Capture the cell that displays the provided text and extract its (x, y) central coordinate. 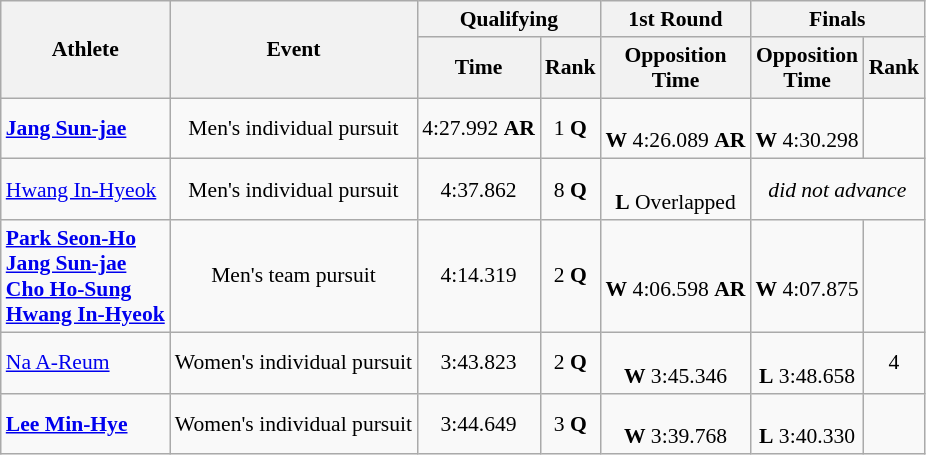
1st Round (676, 19)
4:27.992 AR (478, 128)
L 3:40.330 (806, 424)
Finals (837, 19)
Hwang In-Hyeok (86, 190)
W 3:39.768 (676, 424)
Jang Sun-jae (86, 128)
Na A-Reum (86, 362)
1 Q (570, 128)
Event (294, 50)
3 Q (570, 424)
L 3:48.658 (806, 362)
did not advance (837, 190)
Men's team pursuit (294, 276)
Lee Min-Hye (86, 424)
4:37.862 (478, 190)
Athlete (86, 50)
8 Q (570, 190)
W 3:45.346 (676, 362)
Park Seon-Ho Jang Sun-jae Cho Ho-Sung Hwang In-Hyeok (86, 276)
W 4:06.598 AR (676, 276)
Qualifying (508, 19)
W 4:30.298 (806, 128)
3:43.823 (478, 362)
W 4:07.875 (806, 276)
W 4:26.089 AR (676, 128)
L Overlapped (676, 190)
4:14.319 (478, 276)
4 (894, 362)
3:44.649 (478, 424)
Time (478, 68)
